Return the [X, Y] coordinate for the center point of the cell that contains the specified text.  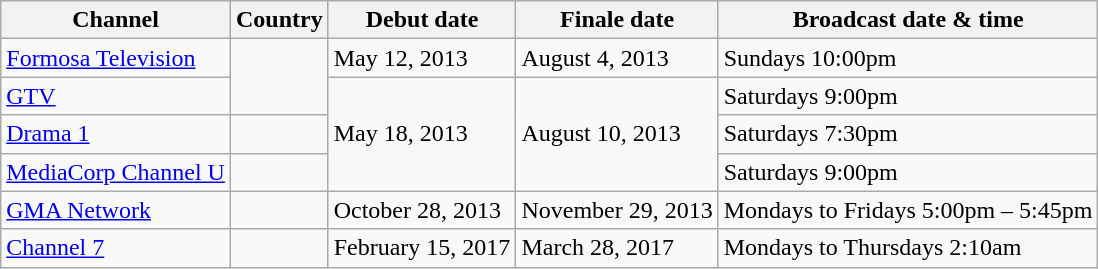
GMA Network [116, 210]
MediaCorp Channel U [116, 172]
March 28, 2017 [617, 248]
Formosa Television [116, 58]
Country [279, 20]
GTV [116, 96]
May 12, 2013 [422, 58]
August 10, 2013 [617, 134]
Drama 1 [116, 134]
Broadcast date & time [908, 20]
May 18, 2013 [422, 134]
Sundays 10:00pm [908, 58]
August 4, 2013 [617, 58]
Debut date [422, 20]
Mondays to Fridays 5:00pm – 5:45pm [908, 210]
Finale date [617, 20]
Saturdays 7:30pm [908, 134]
October 28, 2013 [422, 210]
November 29, 2013 [617, 210]
Channel [116, 20]
Channel 7 [116, 248]
Mondays to Thursdays 2:10am [908, 248]
February 15, 2017 [422, 248]
